Return the [X, Y] coordinate for the center point of the cell that contains the specified text.  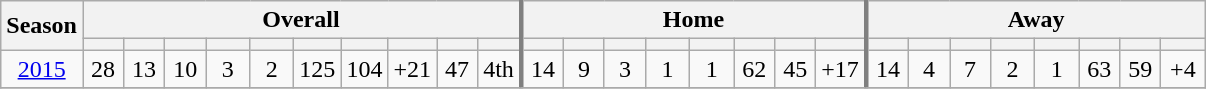
62 [754, 69]
2015 [42, 69]
Away [1036, 20]
63 [1100, 69]
47 [458, 69]
+4 [1183, 69]
Overall [301, 20]
+21 [412, 69]
125 [318, 69]
Season [42, 26]
45 [796, 69]
4 [928, 69]
28 [102, 69]
104 [364, 69]
Home [694, 20]
59 [1140, 69]
9 [584, 69]
+17 [841, 69]
4th [500, 69]
13 [144, 69]
7 [970, 69]
10 [186, 69]
